Determine the [X, Y] coordinate at the center of the cell enclosing the given text.  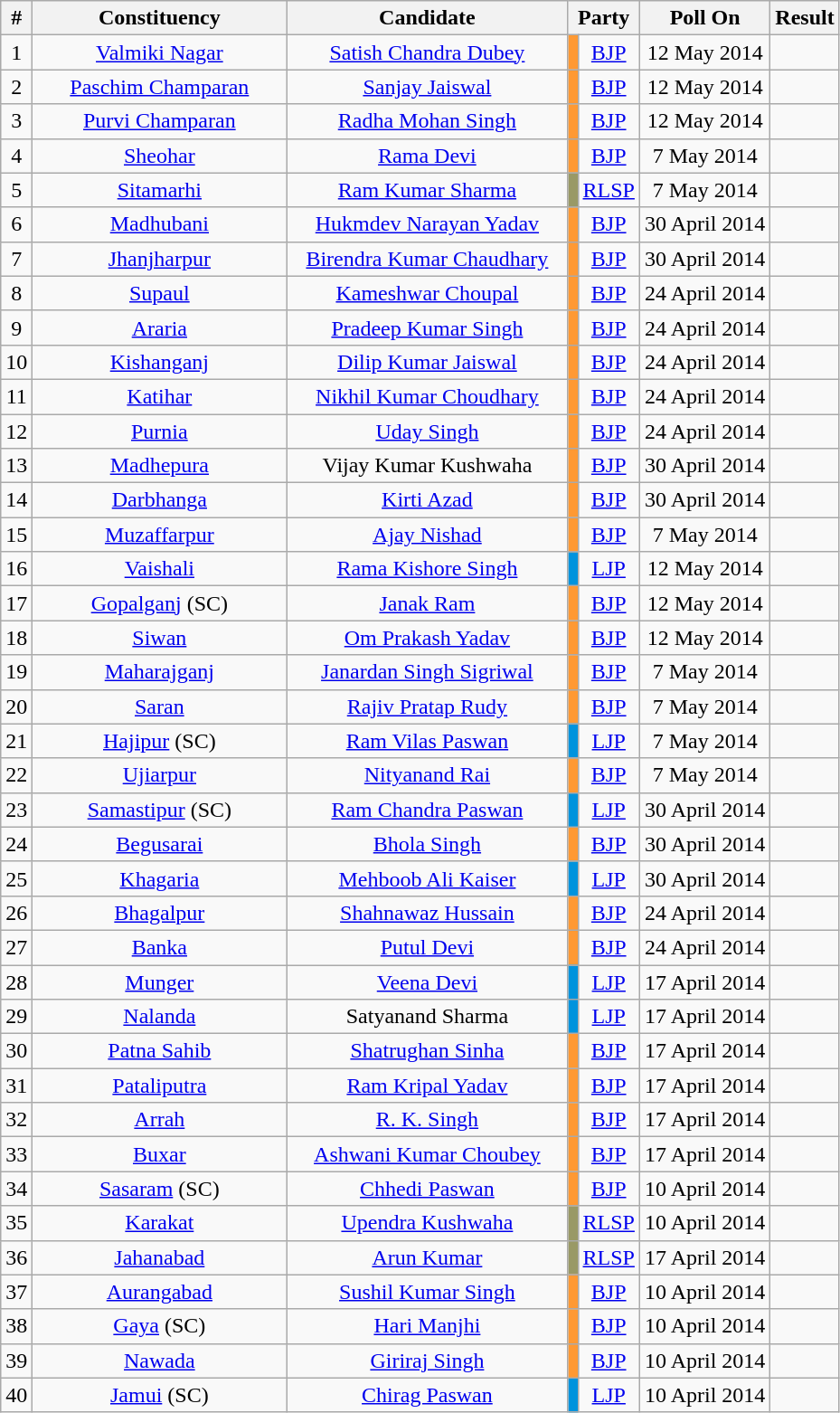
6 [16, 224]
Sheohar [159, 156]
Janak Ram [427, 603]
Nityanand Rai [427, 775]
Rama Devi [427, 156]
20 [16, 706]
Radha Mohan Singh [427, 121]
Samastipur (SC) [159, 810]
Ashwani Kumar Choubey [427, 1154]
25 [16, 878]
29 [16, 1017]
38 [16, 1326]
Sanjay Jaiswal [427, 87]
Kirti Azad [427, 500]
Supaul [159, 293]
26 [16, 913]
Constituency [159, 18]
36 [16, 1257]
Result [805, 18]
Paschim Champaran [159, 87]
Shahnawaz Hussain [427, 913]
# [16, 18]
R. K. Singh [427, 1120]
Vaishali [159, 569]
34 [16, 1189]
Araria [159, 327]
Party [604, 18]
Birendra Kumar Chaudhary [427, 259]
Siwan [159, 638]
Ram Vilas Paswan [427, 741]
Bhola Singh [427, 844]
7 [16, 259]
Satish Chandra Dubey [427, 52]
Darbhanga [159, 500]
14 [16, 500]
Munger [159, 982]
Mehboob Ali Kaiser [427, 878]
Hari Manjhi [427, 1326]
Muzaffarpur [159, 535]
Candidate [427, 18]
Chhedi Paswan [427, 1189]
Gaya (SC) [159, 1326]
12 [16, 431]
9 [16, 327]
Dilip Kumar Jaiswal [427, 362]
Rajiv Pratap Rudy [427, 706]
Upendra Kushwaha [427, 1223]
Arrah [159, 1120]
Janardan Singh Sigriwal [427, 672]
5 [16, 190]
Hajipur (SC) [159, 741]
17 [16, 603]
Aurangabad [159, 1292]
Khagaria [159, 878]
Buxar [159, 1154]
Valmiki Nagar [159, 52]
28 [16, 982]
3 [16, 121]
22 [16, 775]
Jamui (SC) [159, 1395]
Katihar [159, 396]
Jahanabad [159, 1257]
Saran [159, 706]
Banka [159, 947]
27 [16, 947]
Maharajganj [159, 672]
Sasaram (SC) [159, 1189]
16 [16, 569]
Kishanganj [159, 362]
4 [16, 156]
Pradeep Kumar Singh [427, 327]
Bhagalpur [159, 913]
1 [16, 52]
Begusarai [159, 844]
30 [16, 1051]
Madhubani [159, 224]
Nalanda [159, 1017]
Om Prakash Yadav [427, 638]
8 [16, 293]
37 [16, 1292]
10 [16, 362]
Arun Kumar [427, 1257]
Sitamarhi [159, 190]
11 [16, 396]
Poll On [704, 18]
Ram Kripal Yadav [427, 1086]
40 [16, 1395]
Uday Singh [427, 431]
19 [16, 672]
33 [16, 1154]
2 [16, 87]
Rama Kishore Singh [427, 569]
24 [16, 844]
18 [16, 638]
39 [16, 1361]
Purvi Champaran [159, 121]
Nikhil Kumar Choudhary [427, 396]
Ujiarpur [159, 775]
Jhanjharpur [159, 259]
21 [16, 741]
Sushil Kumar Singh [427, 1292]
35 [16, 1223]
Ram Chandra Paswan [427, 810]
Patna Sahib [159, 1051]
Satyanand Sharma [427, 1017]
13 [16, 466]
31 [16, 1086]
Pataliputra [159, 1086]
Giriraj Singh [427, 1361]
Ram Kumar Sharma [427, 190]
Vijay Kumar Kushwaha [427, 466]
Kameshwar Choupal [427, 293]
Shatrughan Sinha [427, 1051]
Nawada [159, 1361]
Chirag Paswan [427, 1395]
32 [16, 1120]
Madhepura [159, 466]
15 [16, 535]
Purnia [159, 431]
23 [16, 810]
Ajay Nishad [427, 535]
Karakat [159, 1223]
Veena Devi [427, 982]
Hukmdev Narayan Yadav [427, 224]
Putul Devi [427, 947]
Gopalganj (SC) [159, 603]
